Search for the cell housing the specified text and yield its (x, y) center coordinate. 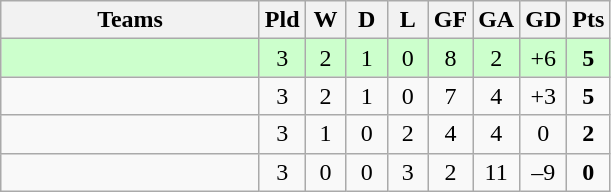
W (326, 20)
+3 (544, 96)
L (408, 20)
+6 (544, 58)
Pts (588, 20)
8 (450, 58)
–9 (544, 172)
Pld (282, 20)
Teams (130, 20)
7 (450, 96)
11 (496, 172)
GF (450, 20)
GD (544, 20)
GA (496, 20)
D (366, 20)
